Search for the cell housing the specified text and yield its [x, y] center coordinate. 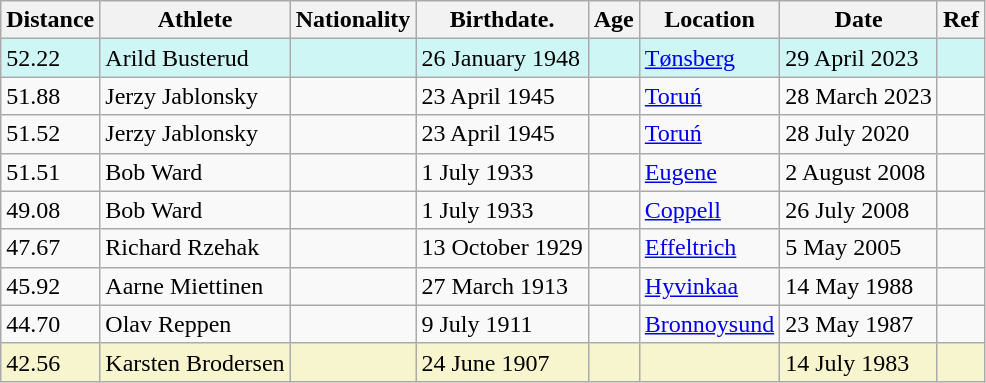
14 May 1988 [859, 286]
Location [709, 20]
Age [614, 20]
Birthdate. [502, 20]
5 May 2005 [859, 248]
Bronnoysund [709, 324]
2 August 2008 [859, 172]
47.67 [50, 248]
23 May 1987 [859, 324]
Hyvinkaa [709, 286]
Distance [50, 20]
Athlete [195, 20]
27 March 1913 [502, 286]
51.52 [50, 134]
29 April 2023 [859, 58]
45.92 [50, 286]
51.51 [50, 172]
24 June 1907 [502, 362]
Effeltrich [709, 248]
42.56 [50, 362]
Richard Rzehak [195, 248]
Olav Reppen [195, 324]
44.70 [50, 324]
Tønsberg [709, 58]
51.88 [50, 96]
Ref [960, 20]
Arild Busterud [195, 58]
28 July 2020 [859, 134]
13 October 1929 [502, 248]
9 July 1911 [502, 324]
52.22 [50, 58]
Karsten Brodersen [195, 362]
Aarne Miettinen [195, 286]
28 March 2023 [859, 96]
14 July 1983 [859, 362]
Nationality [353, 20]
26 July 2008 [859, 210]
Eugene [709, 172]
Date [859, 20]
26 January 1948 [502, 58]
Coppell [709, 210]
49.08 [50, 210]
